Search for the cell housing the specified text and yield its [X, Y] center coordinate. 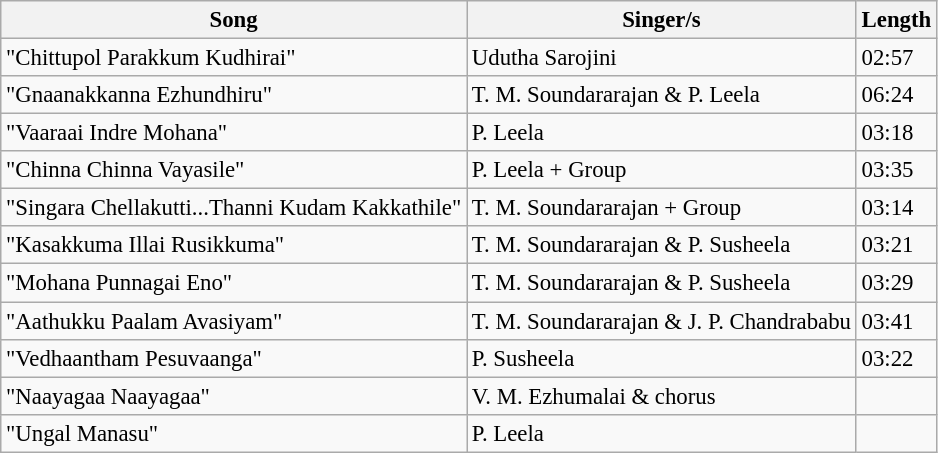
"Aathukku Paalam Avasiyam" [234, 321]
"Ungal Manasu" [234, 433]
03:14 [896, 208]
03:22 [896, 358]
"Singara Chellakutti...Thanni Kudam Kakkathile" [234, 208]
02:57 [896, 58]
T. M. Soundararajan + Group [661, 208]
P. Leela + Group [661, 170]
"Mohana Punnagai Eno" [234, 283]
"Kasakkuma Illai Rusikkuma" [234, 245]
P. Susheela [661, 358]
T. M. Soundararajan & J. P. Chandrababu [661, 321]
03:41 [896, 321]
Length [896, 20]
"Chinna Chinna Vayasile" [234, 170]
03:35 [896, 170]
"Gnaanakkanna Ezhundhiru" [234, 95]
03:18 [896, 133]
"Naayagaa Naayagaa" [234, 396]
"Vedhaantham Pesuvaanga" [234, 358]
V. M. Ezhumalai & chorus [661, 396]
03:29 [896, 283]
03:21 [896, 245]
T. M. Soundararajan & P. Leela [661, 95]
06:24 [896, 95]
"Chittupol Parakkum Kudhirai" [234, 58]
"Vaaraai Indre Mohana" [234, 133]
Singer/s [661, 20]
Udutha Sarojini [661, 58]
Song [234, 20]
